Identify which cell holds the provided text, then report its [x, y] central coordinate. 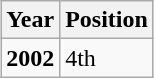
Year [30, 20]
Position [107, 20]
4th [107, 58]
2002 [30, 58]
